From the cell containing the given text, extract its center point as (X, Y) coordinate. 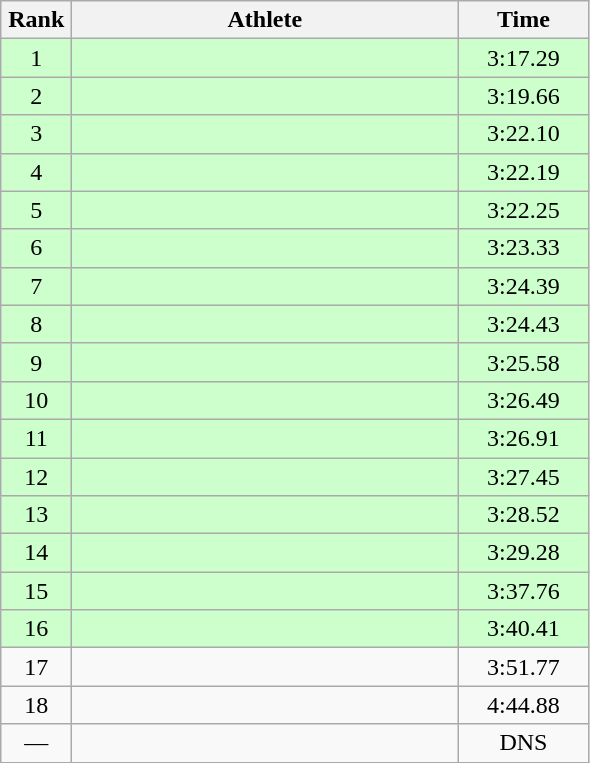
3:27.45 (524, 477)
10 (36, 400)
4 (36, 172)
17 (36, 667)
3:24.39 (524, 286)
3:29.28 (524, 553)
2 (36, 96)
3:51.77 (524, 667)
16 (36, 629)
3:22.10 (524, 134)
13 (36, 515)
14 (36, 553)
12 (36, 477)
3:19.66 (524, 96)
6 (36, 248)
3:25.58 (524, 362)
3:26.49 (524, 400)
18 (36, 705)
3:24.43 (524, 324)
3 (36, 134)
DNS (524, 743)
Athlete (265, 20)
1 (36, 58)
9 (36, 362)
15 (36, 591)
3:37.76 (524, 591)
Rank (36, 20)
3:28.52 (524, 515)
3:26.91 (524, 438)
8 (36, 324)
3:23.33 (524, 248)
3:40.41 (524, 629)
5 (36, 210)
3:22.25 (524, 210)
7 (36, 286)
4:44.88 (524, 705)
11 (36, 438)
— (36, 743)
3:17.29 (524, 58)
Time (524, 20)
3:22.19 (524, 172)
